Locate the cell with the specified text and output its (X, Y) center coordinate. 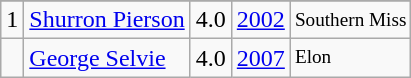
Elon (350, 58)
George Selvie (107, 58)
Southern Miss (350, 20)
Shurron Pierson (107, 20)
2007 (260, 58)
2002 (260, 20)
1 (12, 20)
